Identify which cell holds the provided text, then report its (x, y) central coordinate. 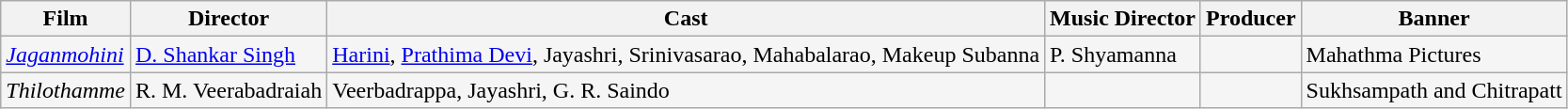
R. M. Veerabadraiah (228, 90)
Film (66, 19)
Producer (1251, 19)
Harini, Prathima Devi, Jayashri, Srinivasarao, Mahabalarao, Makeup Subanna (687, 54)
Cast (687, 19)
P. Shyamanna (1123, 54)
Music Director (1123, 19)
Sukhsampath and Chitrapatt (1433, 90)
Veerbadrappa, Jayashri, G. R. Saindo (687, 90)
Director (228, 19)
Banner (1433, 19)
Jaganmohini (66, 54)
D. Shankar Singh (228, 54)
Mahathma Pictures (1433, 54)
Thilothamme (66, 90)
